Locate the cell with the specified text and output its [X, Y] center coordinate. 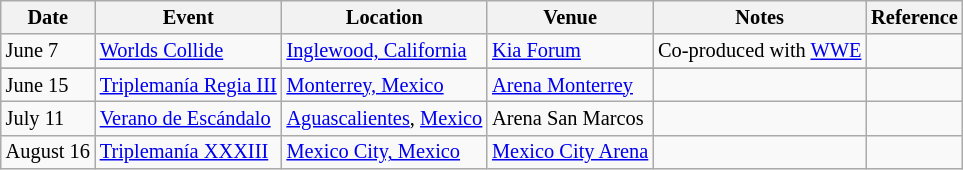
Co-produced with WWE [760, 51]
Worlds Collide [188, 51]
Venue [570, 17]
Mexico City Arena [570, 152]
July 11 [48, 118]
Location [385, 17]
Aguascalientes, Mexico [385, 118]
August 16 [48, 152]
Triplemanía Regia III [188, 85]
Mexico City, Mexico [385, 152]
Verano de Escándalo [188, 118]
Notes [760, 17]
June 7 [48, 51]
June 15 [48, 85]
Event [188, 17]
Date [48, 17]
Reference [914, 17]
Arena Monterrey [570, 85]
Triplemanía XXXIII [188, 152]
Inglewood, California [385, 51]
Monterrey, Mexico [385, 85]
Kia Forum [570, 51]
Arena San Marcos [570, 118]
